Search for the cell housing the specified text and yield its (X, Y) center coordinate. 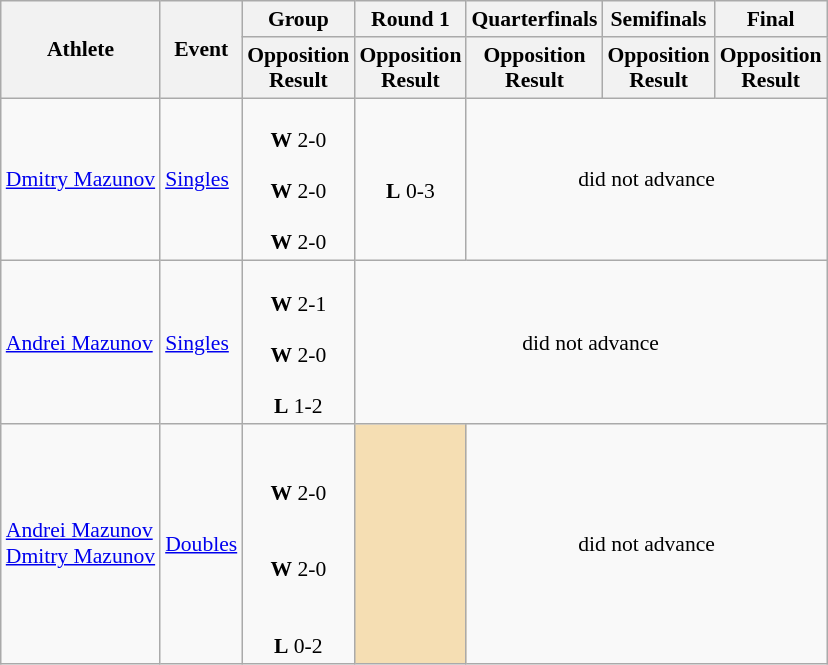
Andrei Mazunov (80, 342)
W 2-0W 2-0L 0-2 (298, 544)
Doubles (201, 544)
Round 1 (410, 19)
Event (201, 50)
Quarterfinals (534, 19)
Dmitry Mazunov (80, 180)
W 2-1W 2-0L 1-2 (298, 342)
Andrei MazunovDmitry Mazunov (80, 544)
Athlete (80, 50)
Semifinals (658, 19)
L 0-3 (410, 180)
Final (771, 19)
W 2-0W 2-0W 2-0 (298, 180)
Group (298, 19)
